Pinpoint the cell where the given text exists, returning its (x, y) midpoint coordinate. 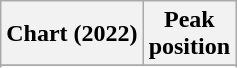
Peakposition (189, 34)
Chart (2022) (72, 34)
